Output the (X, Y) coordinate of the center of the cell containing the given text.  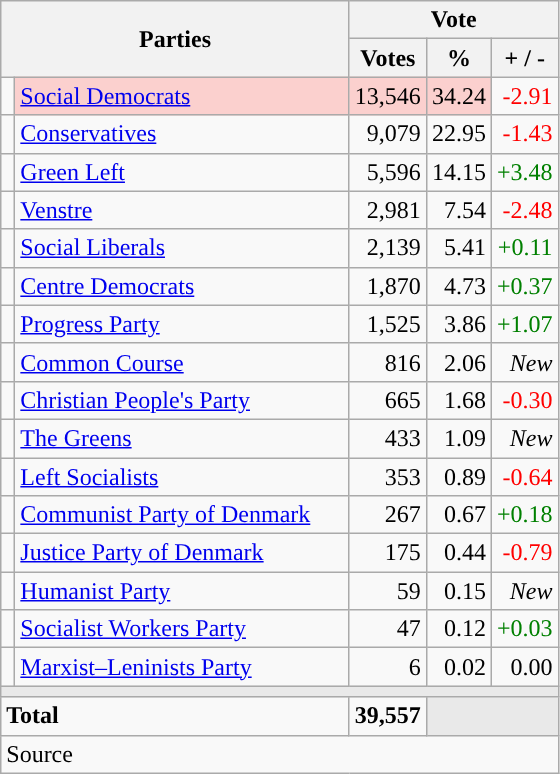
Social Liberals (182, 248)
+ / - (524, 58)
Venstre (182, 210)
34.24 (458, 96)
Centre Democrats (182, 286)
0.15 (458, 591)
Communist Party of Denmark (182, 515)
1.68 (458, 400)
6 (388, 667)
47 (388, 629)
Votes (388, 58)
Left Socialists (182, 477)
0.89 (458, 477)
Common Course (182, 362)
+0.18 (524, 515)
Green Left (182, 172)
14.15 (458, 172)
1,870 (388, 286)
Social Democrats (182, 96)
2,139 (388, 248)
+0.37 (524, 286)
-0.79 (524, 553)
4.73 (458, 286)
0.44 (458, 553)
13,546 (388, 96)
+1.07 (524, 324)
2,981 (388, 210)
39,557 (388, 716)
2.06 (458, 362)
The Greens (182, 438)
+3.48 (524, 172)
-1.43 (524, 134)
353 (388, 477)
Humanist Party (182, 591)
Vote (454, 20)
Progress Party (182, 324)
-0.64 (524, 477)
1,525 (388, 324)
0.00 (524, 667)
433 (388, 438)
0.67 (458, 515)
+0.03 (524, 629)
-2.91 (524, 96)
5.41 (458, 248)
Source (280, 754)
5,596 (388, 172)
665 (388, 400)
816 (388, 362)
Conservatives (182, 134)
Justice Party of Denmark (182, 553)
Socialist Workers Party (182, 629)
3.86 (458, 324)
1.09 (458, 438)
267 (388, 515)
Total (176, 716)
+0.11 (524, 248)
% (458, 58)
7.54 (458, 210)
Marxist–Leninists Party (182, 667)
0.02 (458, 667)
175 (388, 553)
0.12 (458, 629)
22.95 (458, 134)
9,079 (388, 134)
-2.48 (524, 210)
Parties (176, 39)
-0.30 (524, 400)
59 (388, 591)
Christian People's Party (182, 400)
